Return (X, Y) of the center of cell containing provided text 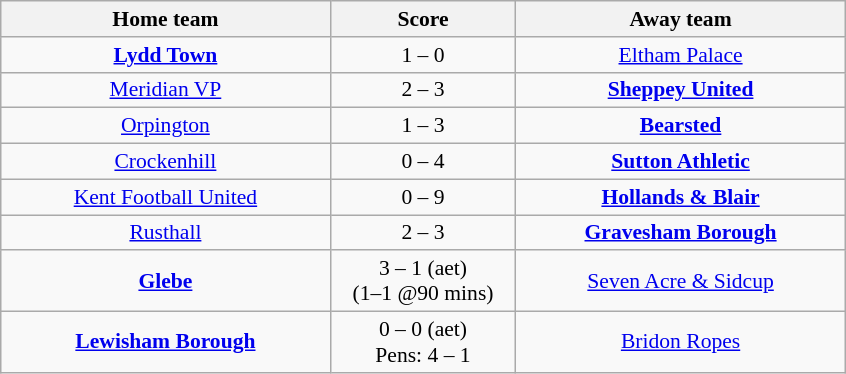
Seven Acre & Sidcup (680, 282)
Score (423, 19)
0 – 0 (aet)Pens: 4 – 1 (423, 342)
Hollands & Blair (680, 197)
Home team (166, 19)
Rusthall (166, 233)
Glebe (166, 282)
Kent Football United (166, 197)
Eltham Palace (680, 55)
Lydd Town (166, 55)
Lewisham Borough (166, 342)
Meridian VP (166, 90)
0 – 4 (423, 162)
Orpington (166, 126)
Bridon Ropes (680, 342)
Sheppey United (680, 90)
Bearsted (680, 126)
Crockenhill (166, 162)
1 – 0 (423, 55)
3 – 1 (aet)(1–1 @90 mins) (423, 282)
1 – 3 (423, 126)
Away team (680, 19)
Gravesham Borough (680, 233)
Sutton Athletic (680, 162)
0 – 9 (423, 197)
